Locate the cell with the specified text and output its [X, Y] center coordinate. 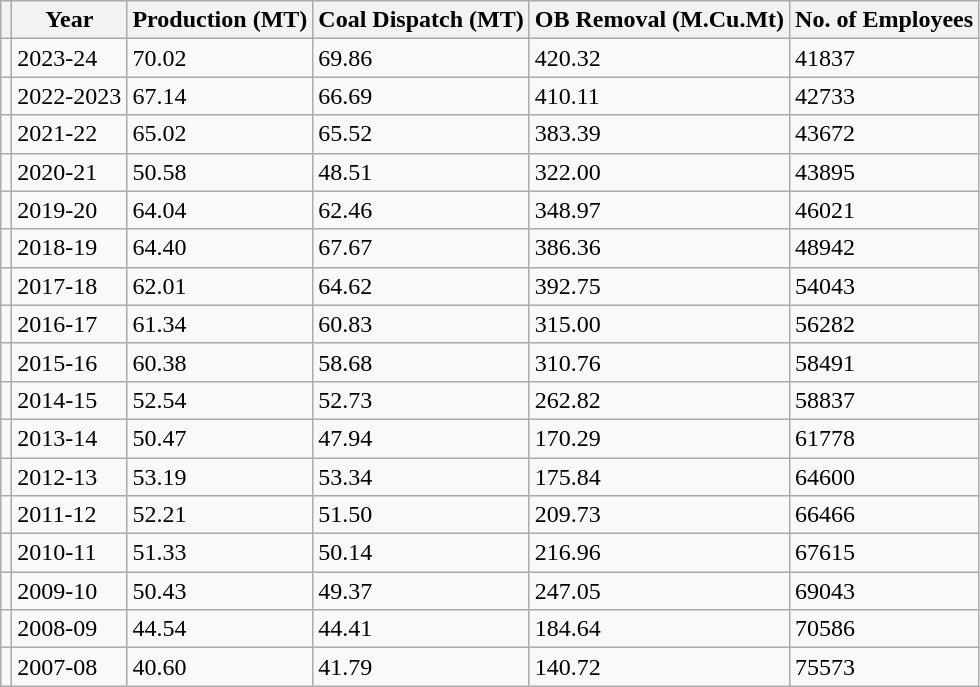
2018-19 [70, 248]
392.75 [659, 286]
44.41 [421, 629]
51.50 [421, 515]
2022-2023 [70, 96]
46021 [884, 210]
2020-21 [70, 172]
67615 [884, 553]
44.54 [220, 629]
64600 [884, 477]
50.58 [220, 172]
50.47 [220, 438]
209.73 [659, 515]
140.72 [659, 667]
41.79 [421, 667]
No. of Employees [884, 20]
383.39 [659, 134]
70586 [884, 629]
48942 [884, 248]
2015-16 [70, 362]
262.82 [659, 400]
65.02 [220, 134]
40.60 [220, 667]
52.54 [220, 400]
64.04 [220, 210]
322.00 [659, 172]
Coal Dispatch (MT) [421, 20]
51.33 [220, 553]
52.21 [220, 515]
66.69 [421, 96]
61778 [884, 438]
50.43 [220, 591]
Production (MT) [220, 20]
53.19 [220, 477]
315.00 [659, 324]
69.86 [421, 58]
2017-18 [70, 286]
67.14 [220, 96]
2019-20 [70, 210]
175.84 [659, 477]
420.32 [659, 58]
386.36 [659, 248]
41837 [884, 58]
50.14 [421, 553]
65.52 [421, 134]
2014-15 [70, 400]
410.11 [659, 96]
56282 [884, 324]
184.64 [659, 629]
67.67 [421, 248]
2016-17 [70, 324]
62.46 [421, 210]
2009-10 [70, 591]
310.76 [659, 362]
2012-13 [70, 477]
58491 [884, 362]
Year [70, 20]
49.37 [421, 591]
64.40 [220, 248]
66466 [884, 515]
2010-11 [70, 553]
2013-14 [70, 438]
216.96 [659, 553]
2011-12 [70, 515]
64.62 [421, 286]
69043 [884, 591]
43895 [884, 172]
52.73 [421, 400]
54043 [884, 286]
170.29 [659, 438]
OB Removal (M.Cu.Mt) [659, 20]
70.02 [220, 58]
247.05 [659, 591]
2007-08 [70, 667]
60.83 [421, 324]
62.01 [220, 286]
58.68 [421, 362]
42733 [884, 96]
2021-22 [70, 134]
348.97 [659, 210]
2023-24 [70, 58]
61.34 [220, 324]
47.94 [421, 438]
43672 [884, 134]
60.38 [220, 362]
48.51 [421, 172]
53.34 [421, 477]
2008-09 [70, 629]
75573 [884, 667]
58837 [884, 400]
